Return (X, Y) of the center of cell containing provided text 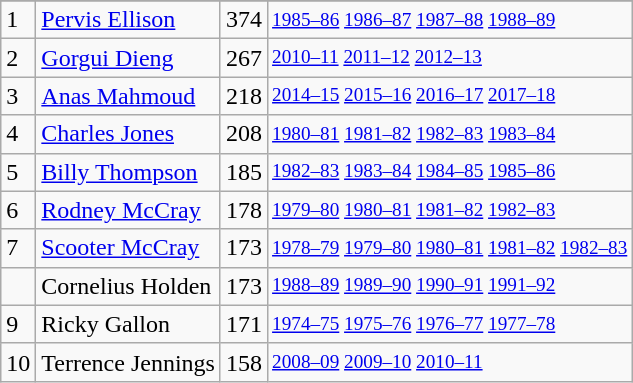
1 (18, 20)
4 (18, 134)
Ricky Gallon (128, 324)
Charles Jones (128, 134)
374 (244, 20)
208 (244, 134)
1980–81 1981–82 1982–83 1983–84 (450, 134)
185 (244, 172)
2010–11 2011–12 2012–13 (450, 58)
1974–75 1975–76 1976–77 1977–78 (450, 324)
5 (18, 172)
Gorgui Dieng (128, 58)
2 (18, 58)
Terrence Jennings (128, 362)
Scooter McCray (128, 248)
158 (244, 362)
2014–15 2015–16 2016–17 2017–18 (450, 96)
6 (18, 210)
Anas Mahmoud (128, 96)
2008–09 2009–10 2010–11 (450, 362)
178 (244, 210)
218 (244, 96)
Rodney McCray (128, 210)
10 (18, 362)
1979–80 1980–81 1981–82 1982–83 (450, 210)
1985–86 1986–87 1987–88 1988–89 (450, 20)
7 (18, 248)
3 (18, 96)
1988–89 1989–90 1990–91 1991–92 (450, 286)
171 (244, 324)
1978–79 1979–80 1980–81 1981–82 1982–83 (450, 248)
Cornelius Holden (128, 286)
Pervis Ellison (128, 20)
Billy Thompson (128, 172)
1982–83 1983–84 1984–85 1985–86 (450, 172)
9 (18, 324)
267 (244, 58)
